Return (x, y) of the center of cell containing provided text 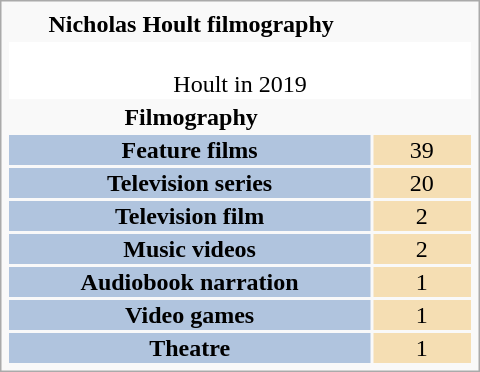
Filmography (191, 117)
Television film (190, 216)
39 (422, 150)
Theatre (190, 348)
Nicholas Hoult filmography (191, 24)
20 (422, 183)
Video games (190, 315)
Feature films (190, 150)
Television series (190, 183)
Audiobook narration (190, 282)
Music videos (190, 249)
Hoult in 2019 (240, 70)
